Output the [x, y] coordinate of the center of the cell containing the given text.  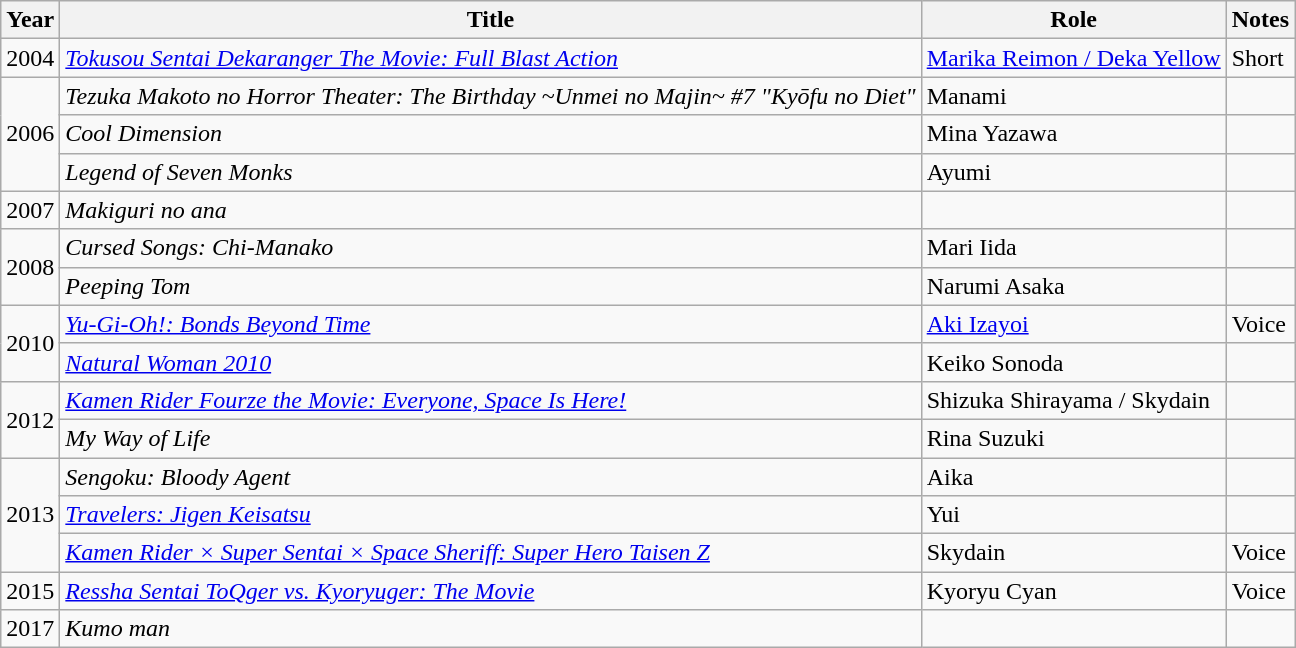
Natural Woman 2010 [490, 362]
Mari Iida [1074, 248]
2015 [30, 591]
Legend of Seven Monks [490, 172]
Kyoryu Cyan [1074, 591]
Ayumi [1074, 172]
Yu-Gi-Oh!: Bonds Beyond Time [490, 324]
Kamen Rider × Super Sentai × Space Sheriff: Super Hero Taisen Z [490, 553]
2010 [30, 343]
Yui [1074, 515]
Title [490, 20]
Travelers: Jigen Keisatsu [490, 515]
2004 [30, 58]
Kamen Rider Fourze the Movie: Everyone, Space Is Here! [490, 400]
My Way of Life [490, 438]
Year [30, 20]
Manami [1074, 96]
Role [1074, 20]
Peeping Tom [490, 286]
2017 [30, 629]
Notes [1260, 20]
Short [1260, 58]
Tezuka Makoto no Horror Theater: The Birthday ~Unmei no Majin~ #7 "Kyōfu no Diet" [490, 96]
Narumi Asaka [1074, 286]
2006 [30, 134]
Keiko Sonoda [1074, 362]
Cursed Songs: Chi-Manako [490, 248]
Kumo man [490, 629]
Rina Suzuki [1074, 438]
Aika [1074, 477]
Ressha Sentai ToQger vs. Kyoryuger: The Movie [490, 591]
2007 [30, 210]
Makiguri no ana [490, 210]
2012 [30, 419]
2013 [30, 515]
Skydain [1074, 553]
2008 [30, 267]
Marika Reimon / Deka Yellow [1074, 58]
Cool Dimension [490, 134]
Mina Yazawa [1074, 134]
Sengoku: Bloody Agent [490, 477]
Shizuka Shirayama / Skydain [1074, 400]
Aki Izayoi [1074, 324]
Tokusou Sentai Dekaranger The Movie: Full Blast Action [490, 58]
